Scan for the cell matching the given text and deliver its (x, y) coordinate at center. 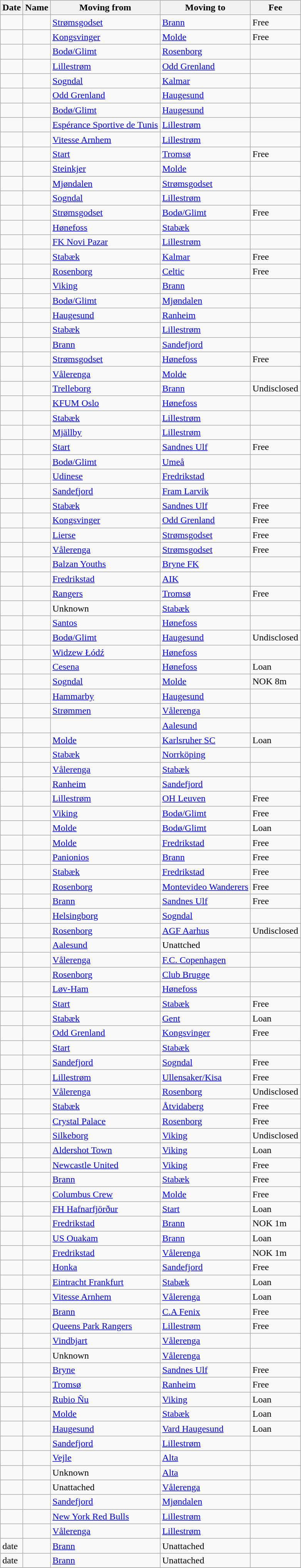
Espérance Sportive de Tunis (105, 125)
Club Brugge (206, 975)
Umeå (206, 462)
Lierse (105, 535)
Bryne (105, 1370)
Name (37, 8)
Date (12, 8)
F.C. Copenhagen (206, 960)
Santos (105, 623)
Karlsruher SC (206, 740)
Newcastle United (105, 1165)
Cesena (105, 667)
Hammarby (105, 696)
Ullensaker/Kisa (206, 1077)
Aldershot Town (105, 1150)
Rubio Ñu (105, 1399)
Gent (206, 1018)
Eintracht Frankfurt (105, 1282)
OH Leuven (206, 799)
Fee (276, 8)
Steinkjer (105, 169)
NOK 8m (276, 682)
Queens Park Rangers (105, 1326)
FH Hafnarfjörður (105, 1209)
Honka (105, 1267)
New York Red Bulls (105, 1516)
KFUM Oslo (105, 403)
Rangers (105, 593)
Helsingborg (105, 916)
Balzan Youths (105, 564)
Montevideo Wanderers (206, 886)
Strømmen (105, 711)
Åtvidaberg (206, 1106)
US Ouakam (105, 1238)
Widzew Łódź (105, 652)
C.A Fenix (206, 1311)
AIK (206, 579)
Vindbjart (105, 1341)
Vard Haugesund (206, 1429)
Moving to (206, 8)
Udinese (105, 476)
Unattched (206, 945)
Panionios (105, 857)
Moving from (105, 8)
Fram Larvik (206, 491)
Columbus Crew (105, 1194)
Celtic (206, 271)
Løv-Ham (105, 989)
Norrköping (206, 755)
AGF Aarhus (206, 931)
FK Novi Pazar (105, 242)
Vejle (105, 1458)
Crystal Palace (105, 1121)
Mjällby (105, 433)
Trelleborg (105, 388)
Silkeborg (105, 1136)
Bryne FK (206, 564)
